Determine the (x, y) coordinate at the center of the cell enclosing the given text.  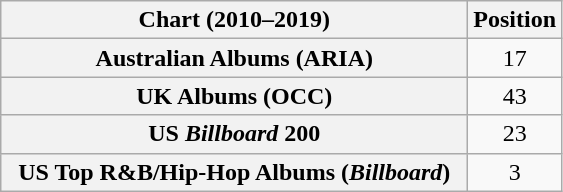
US Top R&B/Hip-Hop Albums (Billboard) (234, 172)
3 (515, 172)
UK Albums (OCC) (234, 96)
Chart (2010–2019) (234, 20)
23 (515, 134)
43 (515, 96)
Australian Albums (ARIA) (234, 58)
Position (515, 20)
US Billboard 200 (234, 134)
17 (515, 58)
